Return [x, y] of the center of cell containing provided text 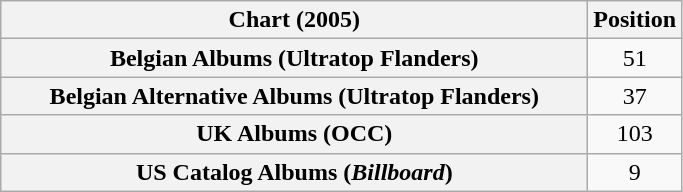
103 [635, 134]
UK Albums (OCC) [294, 134]
Chart (2005) [294, 20]
Belgian Albums (Ultratop Flanders) [294, 58]
Belgian Alternative Albums (Ultratop Flanders) [294, 96]
51 [635, 58]
37 [635, 96]
US Catalog Albums (Billboard) [294, 172]
9 [635, 172]
Position [635, 20]
